From the cell containing the given text, extract its center point as [X, Y] coordinate. 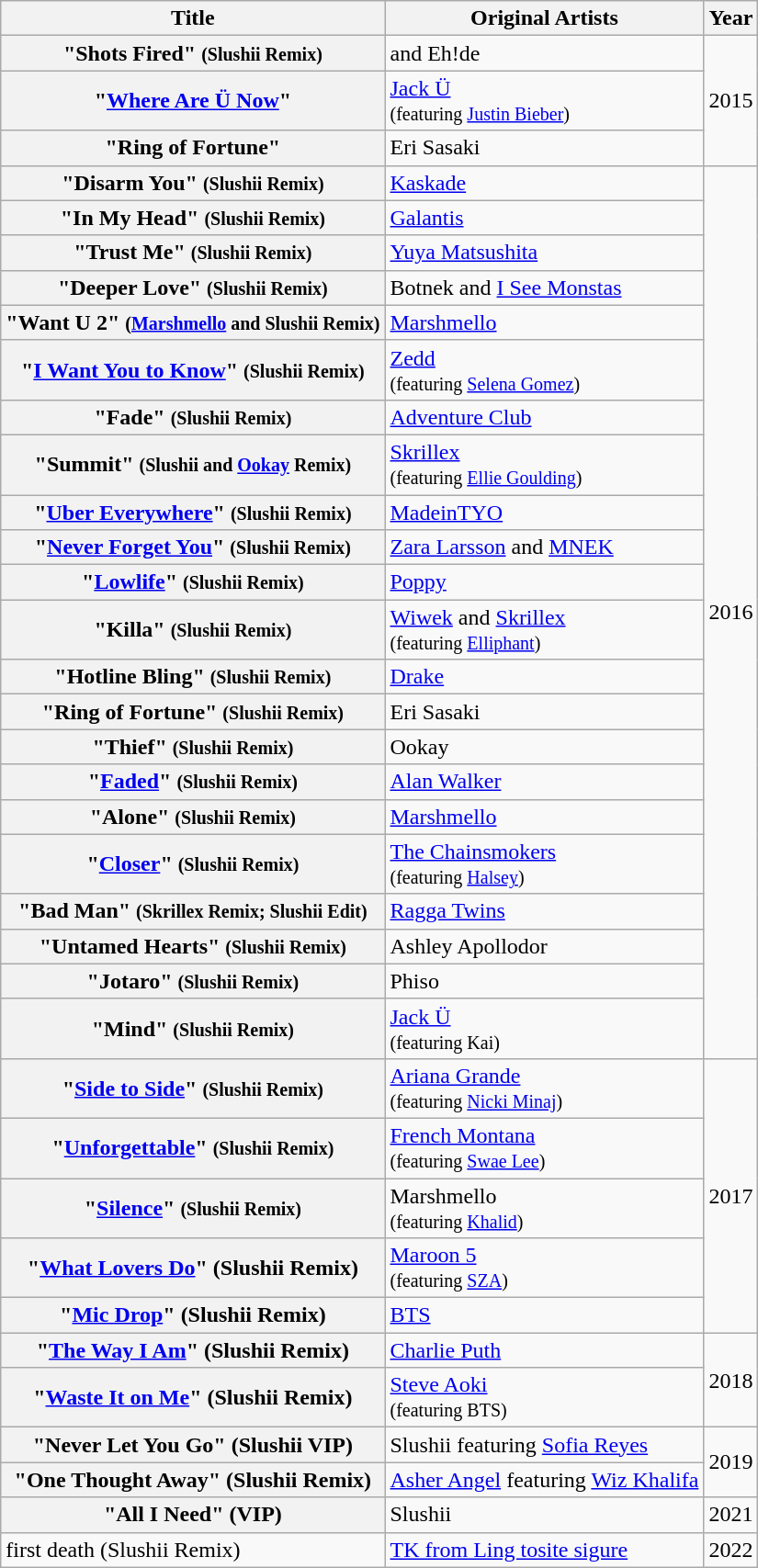
"Waste It on Me" (Slushii Remix) [193, 1398]
Adventure Club [544, 417]
"Closer" (Slushii Remix) [193, 863]
"Shots Fired" (Slushii Remix) [193, 53]
"Silence" (Slushii Remix) [193, 1207]
Yuya Matsushita [544, 253]
Phiso [544, 981]
"Hotline Bling" (Slushii Remix) [193, 677]
2018 [731, 1380]
"Lowlife" (Slushii Remix) [193, 582]
Kaskade [544, 183]
"Deeper Love" (Slushii Remix) [193, 288]
"Thief" (Slushii Remix) [193, 747]
"Killa" (Slushii Remix) [193, 630]
"Faded" (Slushii Remix) [193, 782]
2017 [731, 1195]
Zara Larsson and MNEK [544, 547]
Zedd(featuring Selena Gomez) [544, 369]
first death (Slushii Remix) [193, 1550]
"Uber Everywhere" (Slushii Remix) [193, 512]
"Never Let You Go" (Slushii VIP) [193, 1445]
"All I Need" (VIP) [193, 1515]
Alan Walker [544, 782]
Wiwek and Skrillex(featuring Elliphant) [544, 630]
"I Want You to Know" (Slushii Remix) [193, 369]
Galantis [544, 218]
Botnek and I See Monstas [544, 288]
Asher Angel featuring Wiz Khalifa [544, 1480]
Poppy [544, 582]
Slushii [544, 1515]
Jack Ü(featuring Justin Bieber) [544, 101]
2016 [731, 612]
Drake [544, 677]
Steve Aoki (featuring BTS) [544, 1398]
Ashley Apollodor [544, 946]
BTS [544, 1315]
"Ring of Fortune" [193, 148]
Charlie Puth [544, 1350]
"Unforgettable" (Slushii Remix) [193, 1148]
"Untamed Hearts" (Slushii Remix) [193, 946]
Ariana Grande(featuring Nicki Minaj) [544, 1088]
"One Thought Away" (Slushii Remix) [193, 1480]
Ookay [544, 747]
Year [731, 18]
and Eh!de [544, 53]
"The Way I Am" (Slushii Remix) [193, 1350]
2021 [731, 1515]
2015 [731, 101]
2022 [731, 1550]
Jack Ü(featuring Kai) [544, 1029]
"Mind" (Slushii Remix) [193, 1029]
"Mic Drop" (Slushii Remix) [193, 1315]
"Trust Me" (Slushii Remix) [193, 253]
French Montana(featuring Swae Lee) [544, 1148]
Ragga Twins [544, 911]
Marshmello(featuring Khalid) [544, 1207]
"Where Are Ü Now" [193, 101]
Slushii featuring Sofia Reyes [544, 1445]
"Bad Man" (Skrillex Remix; Slushii Edit) [193, 911]
"Ring of Fortune" (Slushii Remix) [193, 712]
"Jotaro" (Slushii Remix) [193, 981]
"Never Forget You" (Slushii Remix) [193, 547]
Maroon 5 (featuring SZA) [544, 1268]
2019 [731, 1462]
"In My Head" (Slushii Remix) [193, 218]
Original Artists [544, 18]
TK from Ling tosite sigure [544, 1550]
"What Lovers Do" (Slushii Remix) [193, 1268]
"Alone" (Slushii Remix) [193, 817]
"Side to Side" (Slushii Remix) [193, 1088]
"Want U 2" (Marshmello and Slushii Remix) [193, 322]
"Fade" (Slushii Remix) [193, 417]
Title [193, 18]
"Summit" (Slushii and Ookay Remix) [193, 465]
Skrillex(featuring Ellie Goulding) [544, 465]
"Disarm You" (Slushii Remix) [193, 183]
The Chainsmokers(featuring Halsey) [544, 863]
MadeinTYO [544, 512]
